Pinpoint the cell where the given text exists, returning its [X, Y] midpoint coordinate. 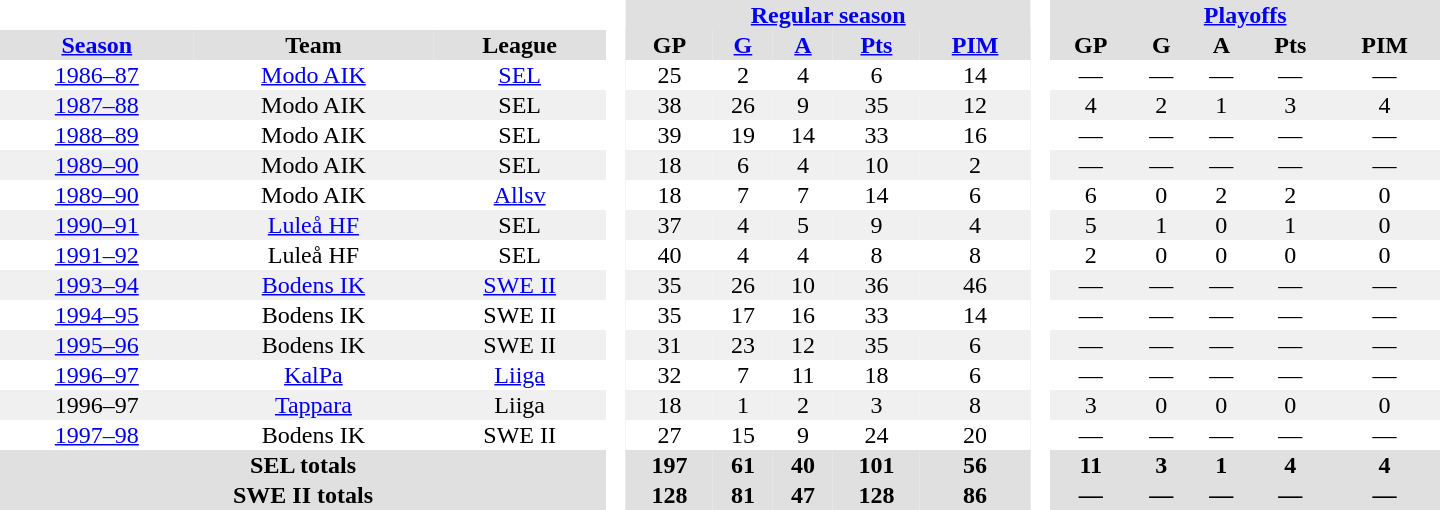
17 [743, 315]
KalPa [314, 375]
SEL totals [303, 465]
20 [976, 435]
27 [670, 435]
Season [97, 45]
Playoffs [1245, 15]
1991–92 [97, 255]
24 [876, 435]
1995–96 [97, 345]
37 [670, 225]
1988–89 [97, 135]
101 [876, 465]
1990–91 [97, 225]
38 [670, 105]
25 [670, 75]
81 [743, 495]
Regular season [828, 15]
15 [743, 435]
19 [743, 135]
36 [876, 285]
Team [314, 45]
31 [670, 345]
32 [670, 375]
23 [743, 345]
46 [976, 285]
61 [743, 465]
39 [670, 135]
1997–98 [97, 435]
86 [976, 495]
Allsv [520, 195]
1993–94 [97, 285]
197 [670, 465]
Tappara [314, 405]
League [520, 45]
1986–87 [97, 75]
1994–95 [97, 315]
56 [976, 465]
SWE II totals [303, 495]
47 [803, 495]
1987–88 [97, 105]
